Provide the [X, Y] coordinate of the cell's center where the given text is located.  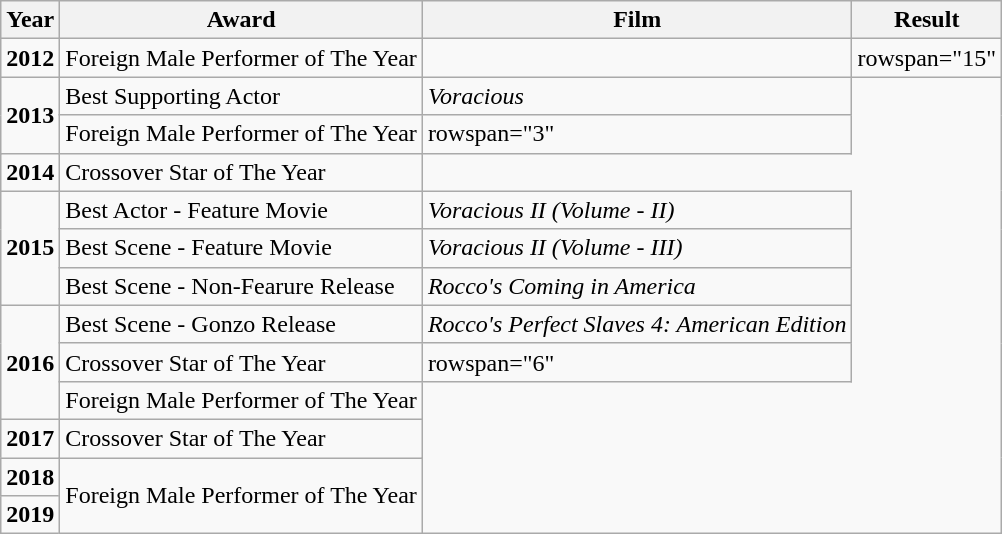
Voracious II (Volume - II) [637, 210]
Voracious [637, 96]
Film [637, 20]
Voracious II (Volume - III) [637, 248]
2012 [30, 58]
2016 [30, 362]
Best Supporting Actor [242, 96]
Year [30, 20]
2015 [30, 248]
Result [927, 20]
rowspan="3" [637, 134]
Best Scene - Feature Movie [242, 248]
2019 [30, 515]
Rocco's Coming in America [637, 286]
2014 [30, 172]
rowspan="15" [927, 58]
Best Scene - Non-Fearure Release [242, 286]
2017 [30, 438]
2013 [30, 115]
Award [242, 20]
2018 [30, 477]
Best Actor - Feature Movie [242, 210]
Rocco's Perfect Slaves 4: American Edition [637, 324]
rowspan="6" [637, 362]
Best Scene - Gonzo Release [242, 324]
